Return the (x, y) coordinate for the center point of the cell that contains the specified text.  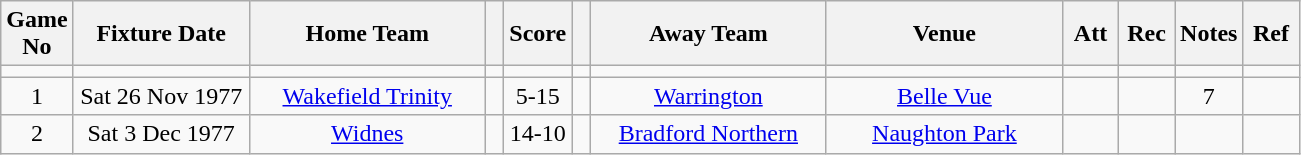
Fixture Date (161, 34)
Warrington (708, 96)
2 (37, 134)
Belle Vue (944, 96)
Wakefield Trinity (367, 96)
Widnes (367, 134)
14-10 (538, 134)
Away Team (708, 34)
1 (37, 96)
Sat 3 Dec 1977 (161, 134)
Ref (1271, 34)
Bradford Northern (708, 134)
Notes (1209, 34)
Rec (1147, 34)
Venue (944, 34)
7 (1209, 96)
Naughton Park (944, 134)
5-15 (538, 96)
Home Team (367, 34)
Sat 26 Nov 1977 (161, 96)
Game No (37, 34)
Score (538, 34)
Att (1090, 34)
